For the text-containing cell, return its midpoint in (X, Y) coordinate format. 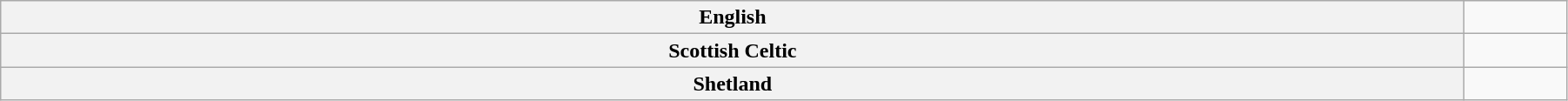
Scottish Celtic (733, 50)
Shetland (733, 84)
English (733, 17)
